Locate the cell with the specified text and output its (x, y) center coordinate. 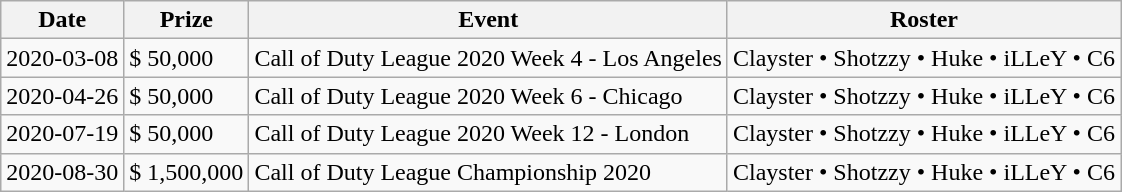
2020-07-19 (62, 134)
2020-04-26 (62, 96)
Date (62, 20)
Call of Duty League 2020 Week 12 - London (488, 134)
Event (488, 20)
$ 1,500,000 (186, 172)
2020-08-30 (62, 172)
Call of Duty League 2020 Week 6 - Chicago (488, 96)
2020-03-08 (62, 58)
Prize (186, 20)
Roster (924, 20)
Call of Duty League Championship 2020 (488, 172)
Call of Duty League 2020 Week 4 - Los Angeles (488, 58)
